Capture the cell that displays the provided text and extract its [X, Y] central coordinate. 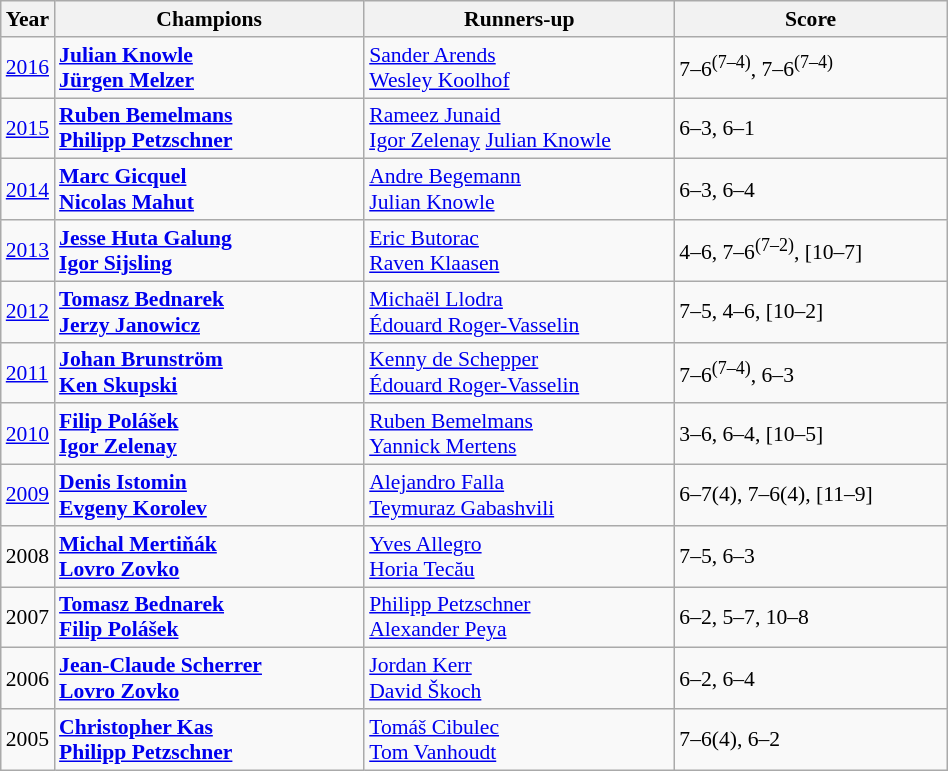
Andre Begemann Julian Knowle [519, 190]
6–7(4), 7–6(4), [11–9] [810, 496]
Tomasz Bednarek Jerzy Janowicz [209, 312]
2015 [28, 128]
2009 [28, 496]
2016 [28, 68]
Jesse Huta Galung Igor Sijsling [209, 250]
7–5, 4–6, [10–2] [810, 312]
Marc Gicquel Nicolas Mahut [209, 190]
Ruben Bemelmans Yannick Mertens [519, 434]
6–3, 6–1 [810, 128]
Jordan Kerr David Škoch [519, 678]
Jean-Claude Scherrer Lovro Zovko [209, 678]
4–6, 7–6(7–2), [10–7] [810, 250]
7–6(7–4), 6–3 [810, 372]
Denis Istomin Evgeny Korolev [209, 496]
7–5, 6–3 [810, 556]
Year [28, 19]
7–6(7–4), 7–6(7–4) [810, 68]
Michaël Llodra Édouard Roger-Vasselin [519, 312]
Ruben Bemelmans Philipp Petzschner [209, 128]
Johan Brunström Ken Skupski [209, 372]
Rameez Junaid Igor Zelenay Julian Knowle [519, 128]
Sander Arends Wesley Koolhof [519, 68]
3–6, 6–4, [10–5] [810, 434]
Tomasz Bednarek Filip Polášek [209, 618]
Champions [209, 19]
2011 [28, 372]
7–6(4), 6–2 [810, 740]
Christopher Kas Philipp Petzschner [209, 740]
Alejandro Falla Teymuraz Gabashvili [519, 496]
Kenny de Schepper Édouard Roger-Vasselin [519, 372]
6–3, 6–4 [810, 190]
2012 [28, 312]
2013 [28, 250]
2010 [28, 434]
2014 [28, 190]
Eric Butorac Raven Klaasen [519, 250]
Runners-up [519, 19]
Filip Polášek Igor Zelenay [209, 434]
Philipp Petzschner Alexander Peya [519, 618]
2006 [28, 678]
2008 [28, 556]
2005 [28, 740]
Score [810, 19]
Julian Knowle Jürgen Melzer [209, 68]
Tomáš Cibulec Tom Vanhoudt [519, 740]
Michal Mertiňák Lovro Zovko [209, 556]
Yves Allegro Horia Tecău [519, 556]
6–2, 6–4 [810, 678]
6–2, 5–7, 10–8 [810, 618]
2007 [28, 618]
